Output the (x, y) coordinate of the center of the cell containing the given text.  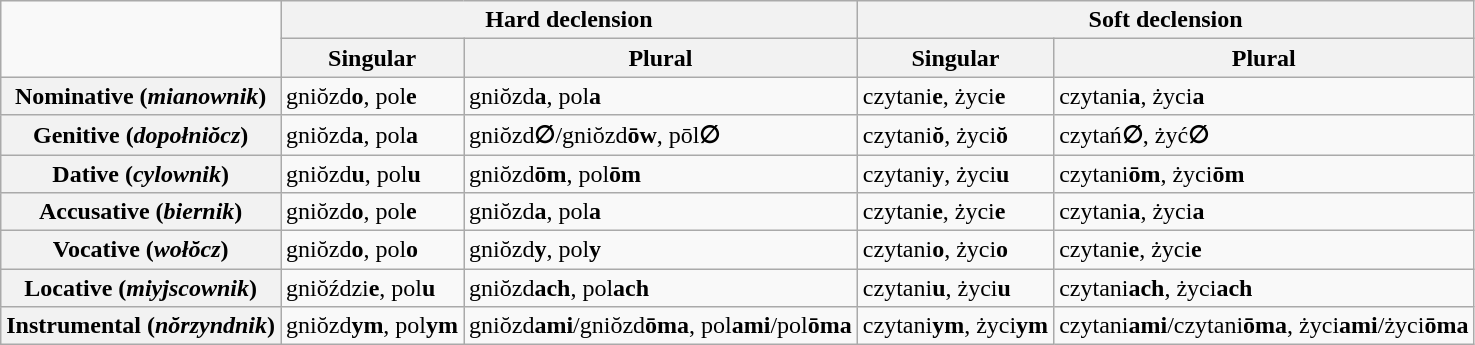
Hard declension (570, 20)
gniŏzdōm, polōm (661, 173)
Dative (cylownik) (141, 173)
gniŏzdym, polym (372, 326)
gniŏździe, polu (372, 288)
Instrumental (nŏrzyndnik) (141, 326)
czytań∅, żyć∅ (1264, 135)
gniŏzdo, polo (372, 250)
Soft declension (1166, 20)
czytaniym, życiym (955, 326)
czytanio, życio (955, 250)
gniŏzdu, polu (372, 173)
czytaniōm, życiōm (1264, 173)
gniŏzd∅/gniŏzdōw, pōl∅ (661, 135)
czytaniu, życiu (955, 288)
Vocative (wołŏcz) (141, 250)
gniŏzdach, polach (661, 288)
czytaniŏ, życiŏ (955, 135)
czytaniami/czytaniōma, życiami/życiōma (1264, 326)
czytaniach, życiach (1264, 288)
czytaniy, życiu (955, 173)
Locative (miyjscownik) (141, 288)
Genitive (dopołniŏcz) (141, 135)
gniŏzdy, poly (661, 250)
gniŏzdami/gniŏzdōma, polami/polōma (661, 326)
Nominative (mianownik) (141, 96)
Accusative (biernik) (141, 212)
